Scan for the cell matching the given text and deliver its (X, Y) coordinate at center. 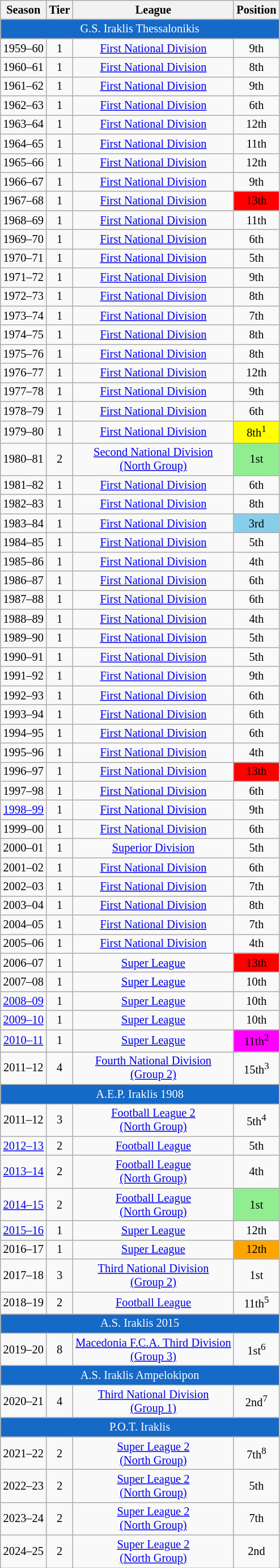
2019–20 (24, 1349)
2014–15 (24, 1205)
1997–98 (24, 791)
1969–70 (24, 240)
2003–04 (24, 905)
Fourth National Division(Group 2) (153, 1068)
1971–72 (24, 278)
2017–18 (24, 1276)
1981–82 (24, 485)
G.S. Iraklis Thessalonikis (140, 29)
1984–85 (24, 543)
2020–21 (24, 1402)
1986–87 (24, 581)
1991–92 (24, 676)
1988–89 (24, 619)
2007–08 (24, 982)
1999–00 (24, 829)
1998–99 (24, 810)
Superior Division (153, 848)
P.O.T. Iraklis (140, 1427)
Season (24, 10)
8 (60, 1349)
1996–97 (24, 772)
2006–07 (24, 963)
1989–90 (24, 638)
A.S. Iraklis 2015 (140, 1324)
1994–95 (24, 733)
2024–25 (24, 1552)
A.E.P. Iraklis 1908 (140, 1094)
League (153, 10)
Third National Division(Group 2) (153, 1276)
1992–93 (24, 695)
2023–24 (24, 1519)
2005–06 (24, 944)
1st6 (256, 1349)
11th5 (256, 1303)
1979–80 (24, 431)
Second National Division(North Group) (153, 459)
1990–91 (24, 657)
5th4 (256, 1120)
2016–17 (24, 1250)
Macedonia F.C.A. Third Division(Group 3) (153, 1349)
2002–03 (24, 887)
2021–22 (24, 1453)
2nd7 (256, 1402)
1972–73 (24, 297)
11th2 (256, 1041)
2000–01 (24, 848)
1993–94 (24, 715)
1982–83 (24, 504)
1962–63 (24, 106)
1978–79 (24, 412)
2008–09 (24, 1001)
1970–71 (24, 258)
1973–74 (24, 316)
1967–68 (24, 201)
1964–65 (24, 144)
A.S. Iraklis Ampelokipon (140, 1376)
1985–86 (24, 561)
Position (256, 10)
1977–78 (24, 392)
1965–66 (24, 163)
Tier (60, 10)
1983–84 (24, 523)
8th1 (256, 431)
1976–77 (24, 373)
1966–67 (24, 182)
2015–16 (24, 1231)
2001–02 (24, 867)
2022–23 (24, 1486)
3rd (256, 523)
1980–81 (24, 459)
1960–61 (24, 68)
2012–13 (24, 1146)
1968–69 (24, 220)
1975–76 (24, 354)
1959–60 (24, 48)
1963–64 (24, 125)
1961–62 (24, 86)
2004–05 (24, 925)
1974–75 (24, 335)
2010–11 (24, 1041)
2013–14 (24, 1172)
2009–10 (24, 1020)
7th8 (256, 1453)
15th3 (256, 1068)
Football League 2(North Group) (153, 1120)
Third National Division(Group 1) (153, 1402)
2nd (256, 1552)
1987–88 (24, 600)
1995–96 (24, 753)
2018–19 (24, 1303)
